Locate the cell with the specified text and output its [X, Y] center coordinate. 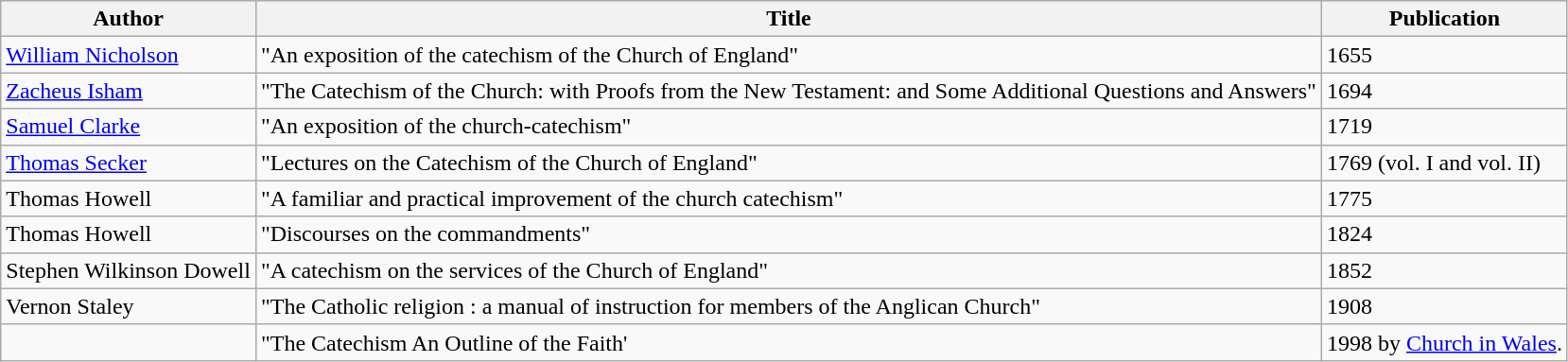
1694 [1444, 91]
1719 [1444, 127]
"An exposition of the catechism of the Church of England" [789, 55]
1775 [1444, 198]
1769 (vol. I and vol. II) [1444, 163]
Stephen Wilkinson Dowell [129, 270]
1998 by Church in Wales. [1444, 342]
"A catechism on the services of the Church of England" [789, 270]
"The Catechism of the Church: with Proofs from the New Testament: and Some Additional Questions and Answers" [789, 91]
"A familiar and practical improvement of the church catechism" [789, 198]
"An exposition of the church-catechism" [789, 127]
"Discourses on the commandments" [789, 234]
"Lectures on the Catechism of the Church of England" [789, 163]
1655 [1444, 55]
"The Catholic religion : a manual of instruction for members of the Anglican Church" [789, 306]
Samuel Clarke [129, 127]
1824 [1444, 234]
Publication [1444, 19]
Author [129, 19]
1908 [1444, 306]
William Nicholson [129, 55]
Title [789, 19]
1852 [1444, 270]
Zacheus Isham [129, 91]
Thomas Secker [129, 163]
Vernon Staley [129, 306]
"The Catechism An Outline of the Faith' [789, 342]
